Detect which cell encompasses the target text, then output its (X, Y) center coordinate. 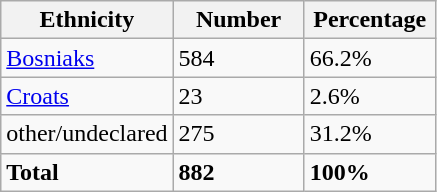
275 (238, 134)
23 (238, 96)
584 (238, 58)
882 (238, 172)
100% (370, 172)
Total (87, 172)
Number (238, 20)
Croats (87, 96)
2.6% (370, 96)
Percentage (370, 20)
66.2% (370, 58)
other/undeclared (87, 134)
31.2% (370, 134)
Ethnicity (87, 20)
Bosniaks (87, 58)
